Capture the cell that displays the provided text and extract its (x, y) central coordinate. 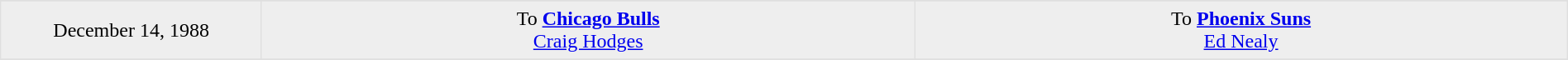
To Phoenix Suns Ed Nealy (1241, 30)
To Chicago Bulls Craig Hodges (587, 30)
December 14, 1988 (131, 30)
